From the cell containing the given text, extract its center point as (x, y) coordinate. 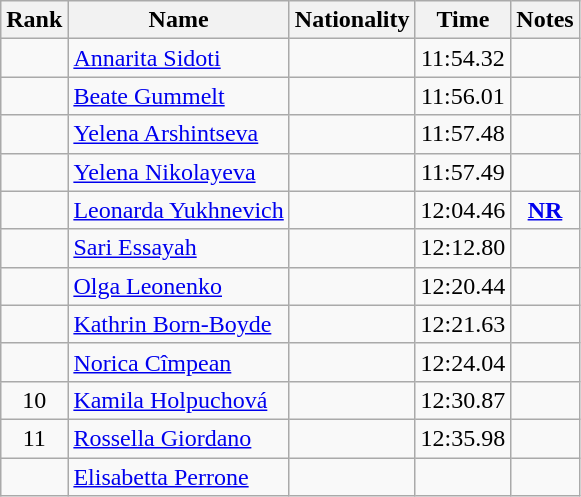
Kamila Holpuchová (178, 400)
12:24.04 (463, 362)
NR (545, 210)
Norica Cîmpean (178, 362)
Leonarda Yukhnevich (178, 210)
Beate Gummelt (178, 96)
10 (34, 400)
Elisabetta Perrone (178, 477)
11:56.01 (463, 96)
11:57.49 (463, 172)
Olga Leonenko (178, 286)
Rossella Giordano (178, 438)
Rank (34, 20)
Yelena Nikolayeva (178, 172)
12:04.46 (463, 210)
Sari Essayah (178, 248)
12:21.63 (463, 324)
12:12.80 (463, 248)
12:30.87 (463, 400)
11 (34, 438)
12:35.98 (463, 438)
12:20.44 (463, 286)
Notes (545, 20)
Yelena Arshintseva (178, 134)
Nationality (352, 20)
Kathrin Born-Boyde (178, 324)
Name (178, 20)
11:57.48 (463, 134)
11:54.32 (463, 58)
Annarita Sidoti (178, 58)
Time (463, 20)
